Output the (X, Y) coordinate of the center of the cell containing the given text.  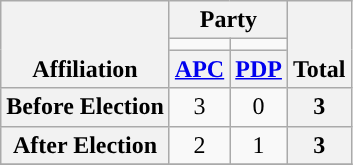
0 (259, 107)
After Election (86, 145)
Total (319, 44)
APC (199, 69)
2 (199, 145)
Party (228, 20)
1 (259, 145)
Before Election (86, 107)
PDP (259, 69)
Affiliation (86, 44)
